Detect which cell encompasses the target text, then output its [X, Y] center coordinate. 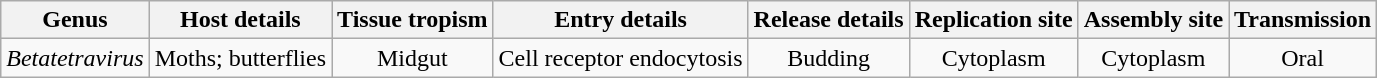
Betatetravirus [75, 58]
Entry details [620, 20]
Tissue tropism [413, 20]
Moths; butterflies [240, 58]
Budding [828, 58]
Midgut [413, 58]
Assembly site [1153, 20]
Host details [240, 20]
Cell receptor endocytosis [620, 58]
Oral [1303, 58]
Transmission [1303, 20]
Replication site [994, 20]
Genus [75, 20]
Release details [828, 20]
